Extract the (x, y) coordinate from the center of the cell holding the provided text.  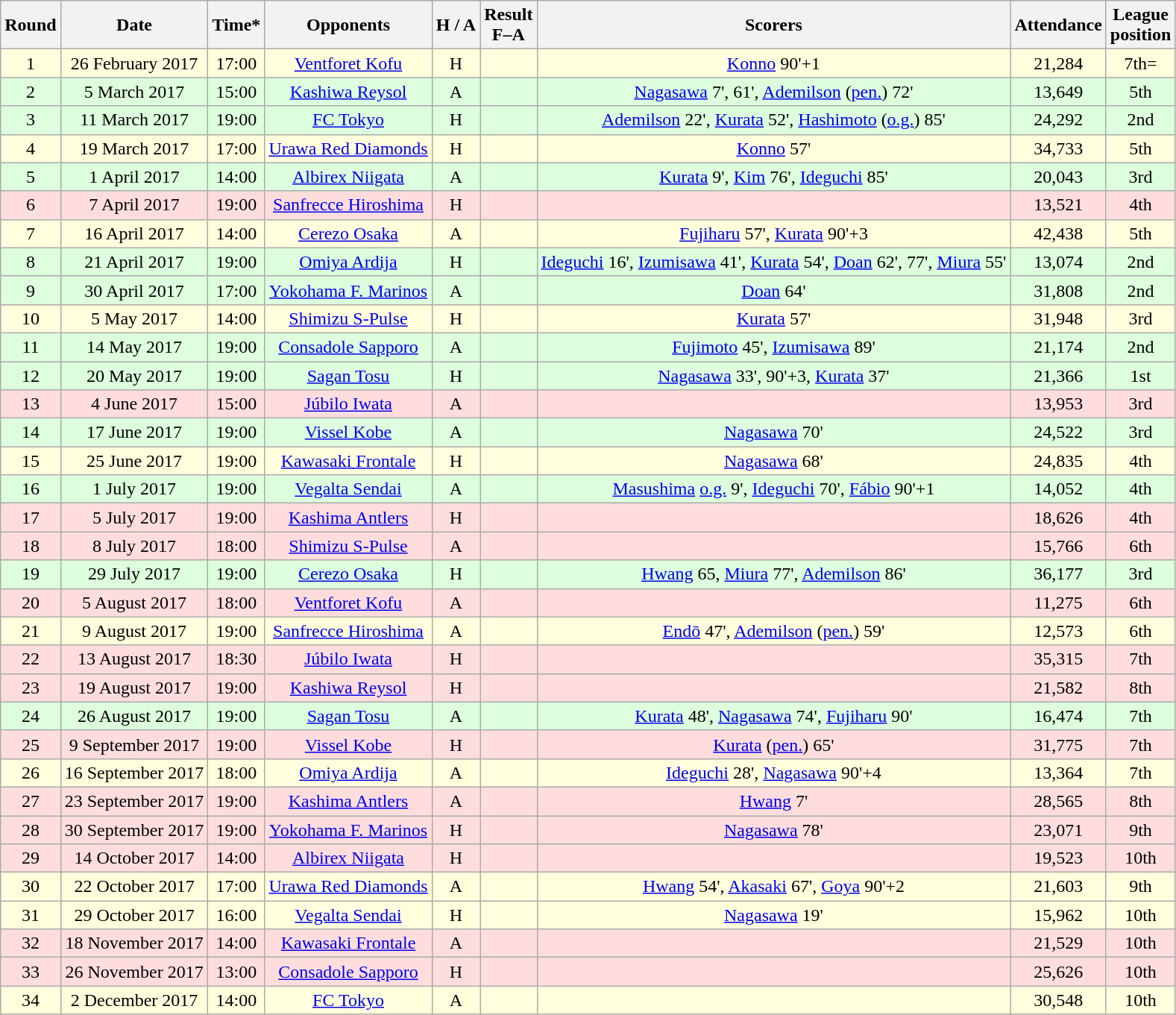
Kurata 48', Nagasawa 74', Fujiharu 90' (774, 716)
Round (31, 25)
2 December 2017 (134, 1000)
16 September 2017 (134, 773)
23 (31, 688)
12 (31, 375)
21,603 (1058, 887)
24 (31, 716)
Nagasawa 68' (774, 461)
Hwang 65, Miura 77', Ademilson 86' (774, 574)
18 (31, 546)
9 August 2017 (134, 631)
1 July 2017 (134, 489)
Doan 64' (774, 290)
19 August 2017 (134, 688)
5 (31, 177)
29 October 2017 (134, 915)
11 (31, 347)
Scorers (774, 25)
11 March 2017 (134, 120)
7 (31, 233)
21,529 (1058, 943)
26 August 2017 (134, 716)
19 (31, 574)
10 (31, 318)
30,548 (1058, 1000)
Hwang 7' (774, 801)
27 (31, 801)
20 (31, 603)
Time* (236, 25)
7th= (1140, 63)
5 May 2017 (134, 318)
5 August 2017 (134, 603)
Masushima o.g. 9', Ideguchi 70', Fábio 90'+1 (774, 489)
Nagasawa 7', 61', Ademilson (pen.) 72' (774, 92)
24,522 (1058, 433)
30 (31, 887)
15 (31, 461)
16 April 2017 (134, 233)
8 July 2017 (134, 546)
Ideguchi 28', Nagasawa 90'+4 (774, 773)
30 September 2017 (134, 830)
13,074 (1058, 262)
17 June 2017 (134, 433)
13,364 (1058, 773)
16:00 (236, 915)
18:30 (236, 659)
13 (31, 404)
8 (31, 262)
31 (31, 915)
20 May 2017 (134, 375)
Nagasawa 19' (774, 915)
2 (31, 92)
22 (31, 659)
15,766 (1058, 546)
Konno 57' (774, 148)
22 October 2017 (134, 887)
Kurata (pen.) 65' (774, 744)
35,315 (1058, 659)
21,582 (1058, 688)
25 June 2017 (134, 461)
Ideguchi 16', Izumisawa 41', Kurata 54', Doan 62', 77', Miura 55' (774, 262)
3 (31, 120)
Fujimoto 45', Izumisawa 89' (774, 347)
34 (31, 1000)
26 February 2017 (134, 63)
19 March 2017 (134, 148)
34,733 (1058, 148)
1st (1140, 375)
17 (31, 518)
18 November 2017 (134, 943)
32 (31, 943)
25,626 (1058, 972)
Attendance (1058, 25)
14 May 2017 (134, 347)
31,948 (1058, 318)
20,043 (1058, 177)
6 (31, 205)
13,649 (1058, 92)
13 August 2017 (134, 659)
13:00 (236, 972)
5 July 2017 (134, 518)
Nagasawa 70' (774, 433)
Date (134, 25)
16 (31, 489)
Kurata 57' (774, 318)
15,962 (1058, 915)
Fujiharu 57', Kurata 90'+3 (774, 233)
26 November 2017 (134, 972)
12,573 (1058, 631)
Hwang 54', Akasaki 67', Goya 90'+2 (774, 887)
23 September 2017 (134, 801)
1 April 2017 (134, 177)
Nagasawa 33', 90'+3, Kurata 37' (774, 375)
ResultF–A (509, 25)
Nagasawa 78' (774, 830)
21,174 (1058, 347)
9 September 2017 (134, 744)
9 (31, 290)
25 (31, 744)
Ademilson 22', Kurata 52', Hashimoto (o.g.) 85' (774, 120)
30 April 2017 (134, 290)
Konno 90'+1 (774, 63)
Endō 47', Ademilson (pen.) 59' (774, 631)
1 (31, 63)
21,284 (1058, 63)
28,565 (1058, 801)
Opponents (348, 25)
4 June 2017 (134, 404)
42,438 (1058, 233)
26 (31, 773)
5 March 2017 (134, 92)
11,275 (1058, 603)
23,071 (1058, 830)
31,808 (1058, 290)
14,052 (1058, 489)
19,523 (1058, 858)
18,626 (1058, 518)
24,292 (1058, 120)
36,177 (1058, 574)
31,775 (1058, 744)
21 April 2017 (134, 262)
Kurata 9', Kim 76', Ideguchi 85' (774, 177)
13,521 (1058, 205)
29 (31, 858)
14 October 2017 (134, 858)
21 (31, 631)
24,835 (1058, 461)
Leagueposition (1140, 25)
21,366 (1058, 375)
28 (31, 830)
H / A (456, 25)
33 (31, 972)
4 (31, 148)
14 (31, 433)
29 July 2017 (134, 574)
13,953 (1058, 404)
7 April 2017 (134, 205)
16,474 (1058, 716)
